For the text-containing cell, return its midpoint in [x, y] coordinate format. 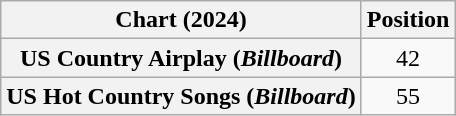
42 [408, 58]
US Country Airplay (Billboard) [181, 58]
Chart (2024) [181, 20]
Position [408, 20]
US Hot Country Songs (Billboard) [181, 96]
55 [408, 96]
